Return (X, Y) of the center of cell containing provided text 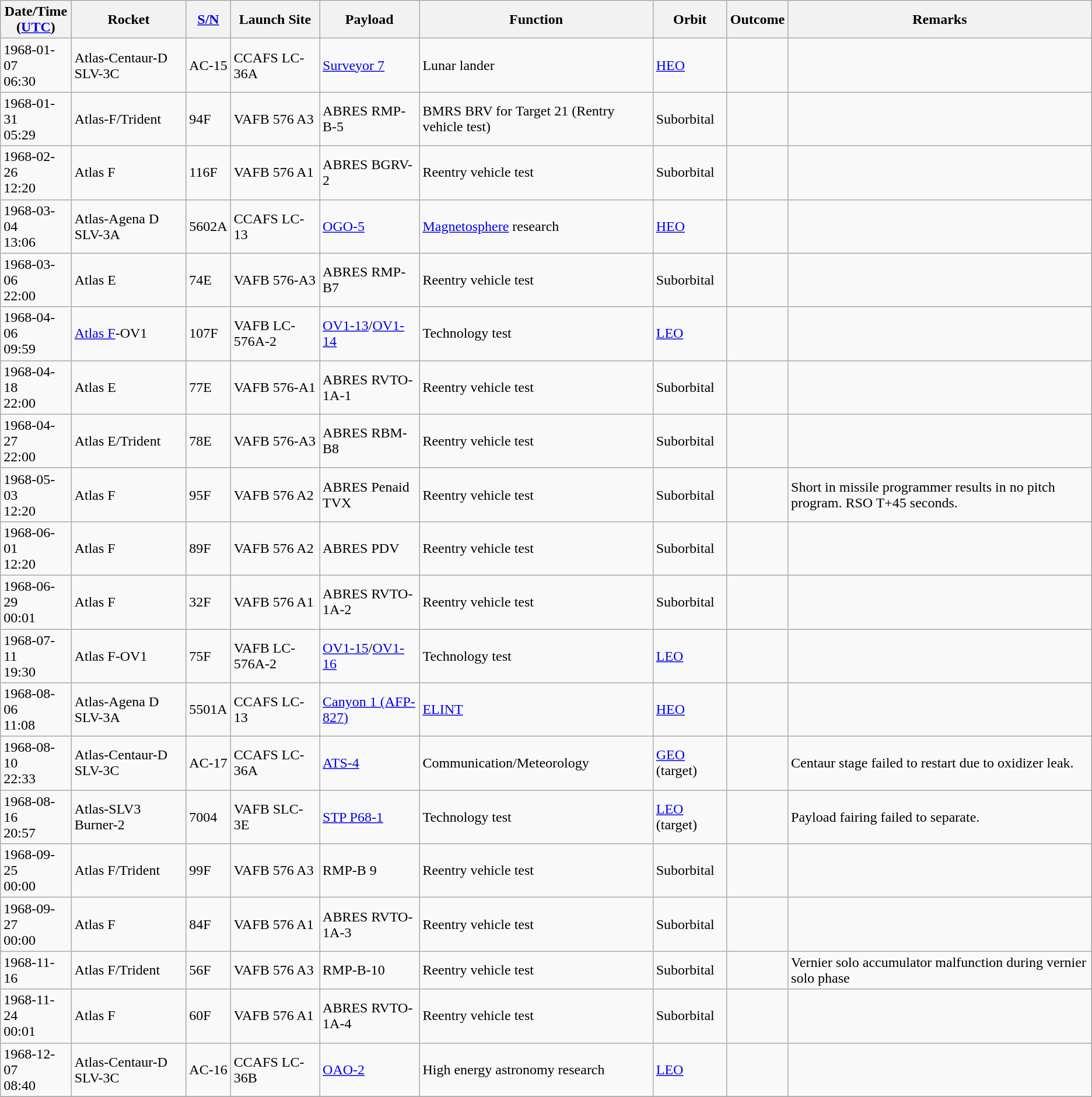
ATS-4 (370, 763)
Atlas-F/Trident (128, 119)
1968-04-0609:59 (36, 334)
OV1-15/OV1-16 (370, 656)
Launch Site (275, 20)
5602A (208, 226)
Atlas E/Trident (128, 441)
ABRES RVTO-1A-3 (370, 924)
ABRES PDV (370, 548)
99F (208, 871)
32F (208, 602)
60F (208, 1016)
ABRES RVTO-1A-2 (370, 602)
Atlas-SLV3 Burner-2 (128, 817)
Centaur stage failed to restart due to oxidizer leak. (940, 763)
ABRES Penaid TVX (370, 495)
84F (208, 924)
1968-09-2700:00 (36, 924)
107F (208, 334)
OGO-5 (370, 226)
ELINT (536, 710)
OAO-2 (370, 1070)
Communication/Meteorology (536, 763)
ABRES RBM-B8 (370, 441)
78E (208, 441)
1968-03-0622:00 (36, 280)
1968-11-16 (36, 970)
BMRS BRV for Target 21 (Rentry vehicle test) (536, 119)
ABRES RVTO-1A-4 (370, 1016)
STP P68-1 (370, 817)
1968-11-2400:01 (36, 1016)
1968-08-0611:08 (36, 710)
AC-15 (208, 65)
Payload fairing failed to separate. (940, 817)
77E (208, 387)
95F (208, 495)
CCAFS LC-36B (275, 1070)
1968-05-0312:20 (36, 495)
1968-08-1022:33 (36, 763)
89F (208, 548)
Remarks (940, 20)
ABRES RMP-B-5 (370, 119)
1968-01-0706:30 (36, 65)
1968-03-0413:06 (36, 226)
1968-02-2612:20 (36, 173)
Surveyor 7 (370, 65)
Short in missile programmer results in no pitch program. RSO T+45 seconds. (940, 495)
1968-09-2500:00 (36, 871)
1968-08-1620:57 (36, 817)
1968-01-3105:29 (36, 119)
VAFB 576-A1 (275, 387)
Payload (370, 20)
RMP-B-10 (370, 970)
1968-04-1822:00 (36, 387)
56F (208, 970)
1968-07-1119:30 (36, 656)
ABRES BGRV-2 (370, 173)
LEO (target) (689, 817)
Canyon 1 (AFP-827) (370, 710)
5501A (208, 710)
75F (208, 656)
116F (208, 173)
AC-17 (208, 763)
S/N (208, 20)
1968-12-0708:40 (36, 1070)
1968-04-2722:00 (36, 441)
ABRES RMP-B7 (370, 280)
GEO (target) (689, 763)
7004 (208, 817)
Magnetosphere research (536, 226)
Rocket (128, 20)
AC-16 (208, 1070)
1968-06-2900:01 (36, 602)
74E (208, 280)
OV1-13/OV1-14 (370, 334)
Outcome (757, 20)
Date/Time(UTC) (36, 20)
VAFB SLC-3E (275, 817)
High energy astronomy research (536, 1070)
1968-06-0112:20 (36, 548)
Lunar lander (536, 65)
ABRES RVTO-1A-1 (370, 387)
94F (208, 119)
Function (536, 20)
RMP-B 9 (370, 871)
Orbit (689, 20)
Vernier solo accumulator malfunction during vernier solo phase (940, 970)
